Provide the (X, Y) coordinate of the cell's center where the given text is located.  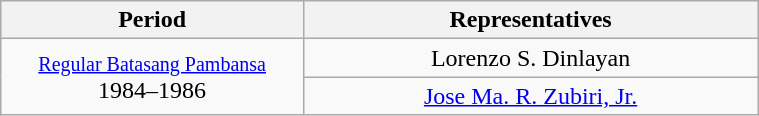
Jose Ma. R. Zubiri, Jr. (530, 96)
Lorenzo S. Dinlayan (530, 58)
Period (152, 20)
Representatives (530, 20)
Regular Batasang Pambansa1984–1986 (152, 77)
